Search for the cell housing the specified text and yield its (x, y) center coordinate. 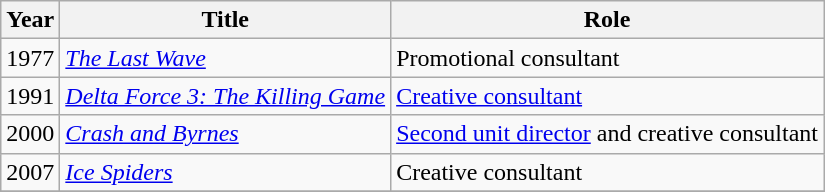
Promotional consultant (608, 58)
1977 (30, 58)
The Last Wave (226, 58)
Title (226, 20)
Ice Spiders (226, 172)
1991 (30, 96)
Crash and Byrnes (226, 134)
Role (608, 20)
Delta Force 3: The Killing Game (226, 96)
2000 (30, 134)
Second unit director and creative consultant (608, 134)
2007 (30, 172)
Year (30, 20)
